Return [x, y] of the center of cell containing provided text 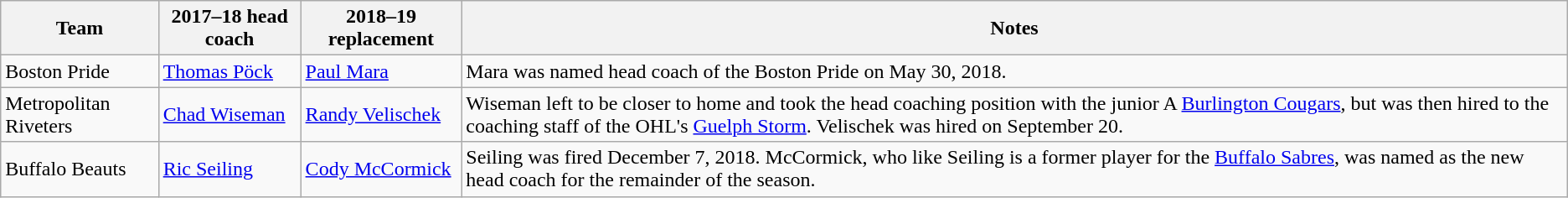
Notes [1014, 29]
Randy Velischek [381, 114]
Paul Mara [381, 71]
Cody McCormick [381, 169]
Team [80, 29]
Buffalo Beauts [80, 169]
Boston Pride [80, 71]
Chad Wiseman [230, 114]
2017–18 head coach [230, 29]
Metropolitan Riveters [80, 114]
Thomas Pöck [230, 71]
Ric Seiling [230, 169]
2018–19 replacement [381, 29]
Mara was named head coach of the Boston Pride on May 30, 2018. [1014, 71]
